Scan for the cell matching the given text and deliver its [X, Y] coordinate at center. 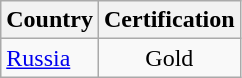
Certification [169, 20]
Gold [169, 58]
Russia [50, 58]
Country [50, 20]
